Provide the [x, y] coordinate of the cell's center where the given text is located.  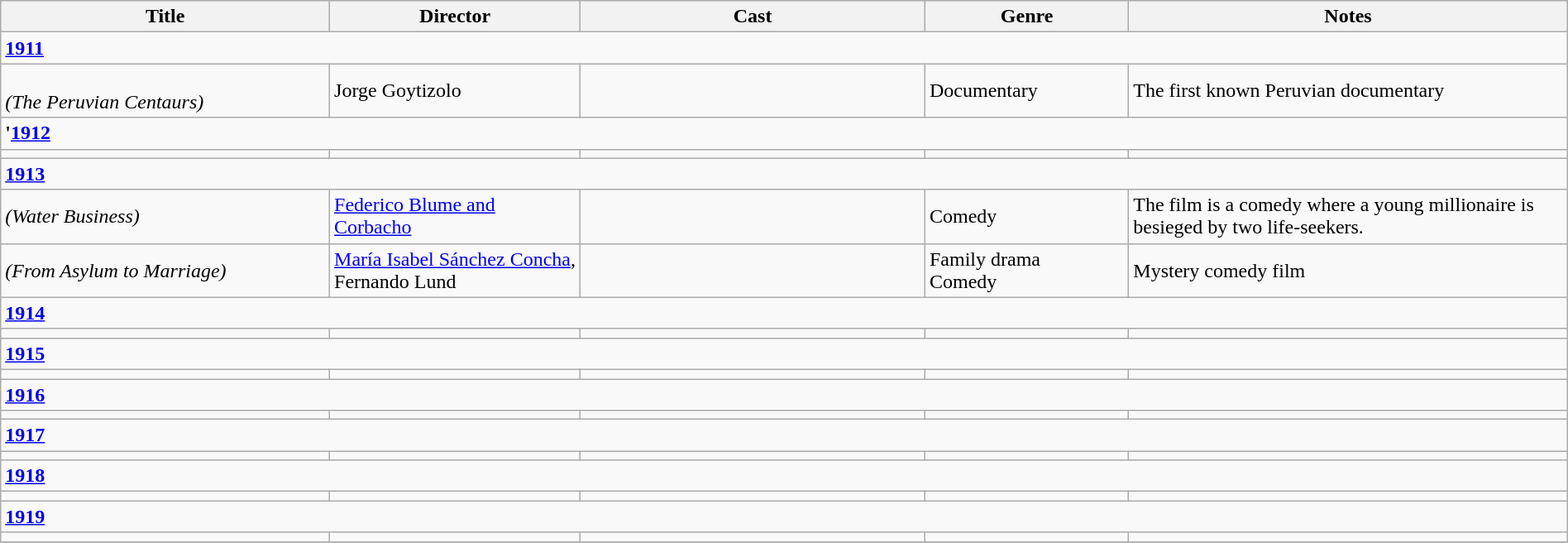
1917 [784, 435]
1914 [784, 313]
Family dramaComedy [1026, 270]
The first known Peruvian documentary [1348, 91]
(The Peruvian Centaurs) [165, 91]
Jorge Goytizolo [455, 91]
Title [165, 17]
Cast [753, 17]
Comedy [1026, 217]
Mystery comedy film [1348, 270]
1915 [784, 353]
Director [455, 17]
Federico Blume and Corbacho [455, 217]
(Water Business) [165, 217]
1911 [784, 48]
1913 [784, 174]
(From Asylum to Marriage) [165, 270]
Documentary [1026, 91]
Genre [1026, 17]
1916 [784, 395]
Notes [1348, 17]
'1912 [784, 133]
1919 [784, 517]
The film is a comedy where a young millionaire is besieged by two life-seekers. [1348, 217]
1918 [784, 476]
María Isabel Sánchez Concha, Fernando Lund [455, 270]
